Return the [X, Y] coordinate for the center point of the cell that contains the specified text.  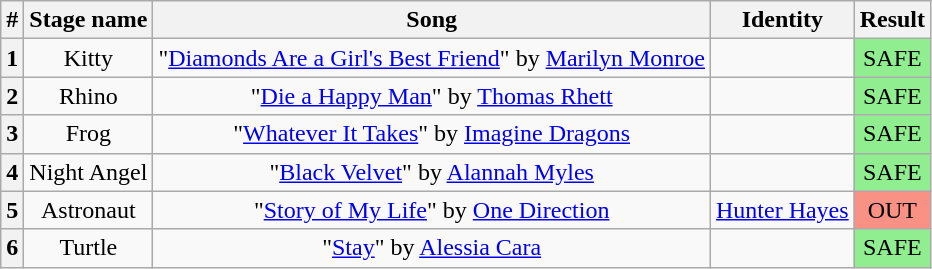
2 [12, 96]
6 [12, 248]
"Die a Happy Man" by Thomas Rhett [432, 96]
Identity [782, 20]
4 [12, 172]
3 [12, 134]
# [12, 20]
"Story of My Life" by One Direction [432, 210]
Song [432, 20]
Frog [88, 134]
"Whatever It Takes" by Imagine Dragons [432, 134]
Turtle [88, 248]
OUT [892, 210]
Night Angel [88, 172]
Rhino [88, 96]
5 [12, 210]
Kitty [88, 58]
Stage name [88, 20]
Astronaut [88, 210]
"Black Velvet" by Alannah Myles [432, 172]
Result [892, 20]
Hunter Hayes [782, 210]
"Stay" by Alessia Cara [432, 248]
1 [12, 58]
"Diamonds Are a Girl's Best Friend" by Marilyn Monroe [432, 58]
